Scan for the cell matching the given text and deliver its [x, y] coordinate at center. 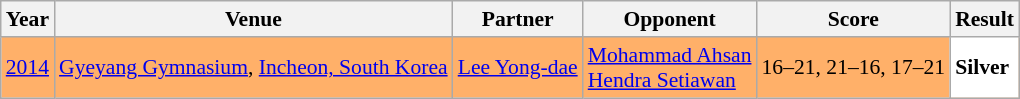
Mohammad Ahsan Hendra Setiawan [670, 68]
Score [854, 19]
Gyeyang Gymnasium, Incheon, South Korea [254, 68]
Opponent [670, 19]
Result [984, 19]
Lee Yong-dae [518, 68]
Silver [984, 68]
Year [28, 19]
Partner [518, 19]
16–21, 21–16, 17–21 [854, 68]
Venue [254, 19]
2014 [28, 68]
